Return [X, Y] of the center of cell containing provided text 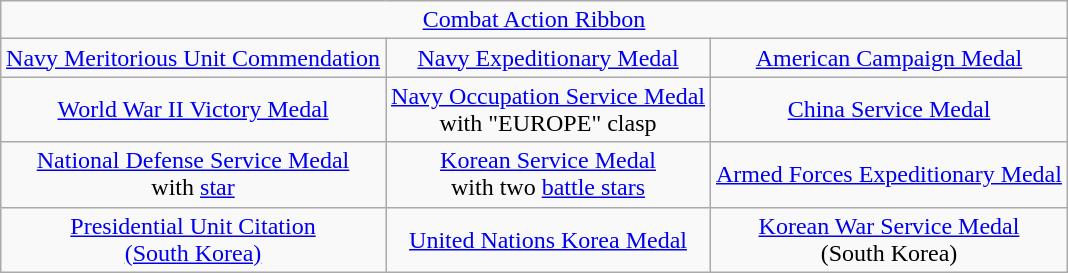
Combat Action Ribbon [534, 20]
Korean Service Medal with two battle stars [548, 174]
Armed Forces Expeditionary Medal [890, 174]
World War II Victory Medal [194, 110]
Presidential Unit Citation (South Korea) [194, 240]
Navy Expeditionary Medal [548, 58]
National Defense Service Medal with star [194, 174]
Navy Occupation Service Medal with "EUROPE" clasp [548, 110]
United Nations Korea Medal [548, 240]
American Campaign Medal [890, 58]
China Service Medal [890, 110]
Navy Meritorious Unit Commendation [194, 58]
Korean War Service Medal (South Korea) [890, 240]
